Pinpoint the cell where the given text exists, returning its (x, y) midpoint coordinate. 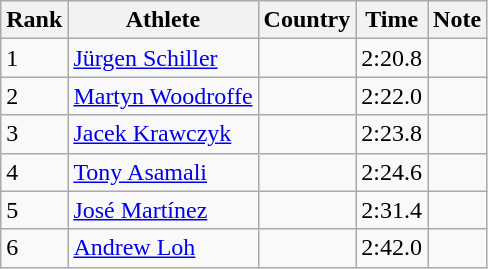
Jacek Krawczyk (163, 134)
Note (458, 20)
1 (34, 58)
Athlete (163, 20)
Country (307, 20)
Andrew Loh (163, 248)
2:23.8 (392, 134)
Rank (34, 20)
2:24.6 (392, 172)
4 (34, 172)
2:31.4 (392, 210)
2:20.8 (392, 58)
Martyn Woodroffe (163, 96)
Tony Asamali (163, 172)
2:22.0 (392, 96)
Time (392, 20)
José Martínez (163, 210)
2 (34, 96)
3 (34, 134)
Jürgen Schiller (163, 58)
6 (34, 248)
2:42.0 (392, 248)
5 (34, 210)
